From the cell containing the given text, extract its center point as [X, Y] coordinate. 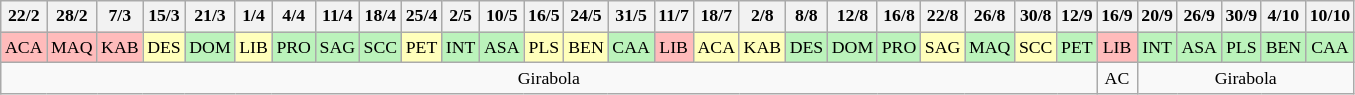
22/8 [943, 16]
15/3 [164, 16]
2/5 [461, 16]
18/4 [380, 16]
30/9 [1241, 16]
31/5 [631, 16]
8/8 [806, 16]
4/4 [294, 16]
AC [1117, 78]
24/5 [586, 16]
7/3 [120, 16]
25/4 [421, 16]
30/8 [1036, 16]
18/7 [716, 16]
12/8 [852, 16]
21/3 [210, 16]
4/10 [1283, 16]
26/8 [990, 16]
11/7 [674, 16]
26/9 [1199, 16]
1/4 [254, 16]
22/2 [24, 16]
2/8 [762, 16]
12/9 [1077, 16]
10/5 [502, 16]
16/5 [544, 16]
28/2 [72, 16]
16/9 [1117, 16]
16/8 [898, 16]
10/10 [1330, 16]
20/9 [1157, 16]
11/4 [337, 16]
